Return the (x, y) coordinate for the center point of the cell that contains the specified text.  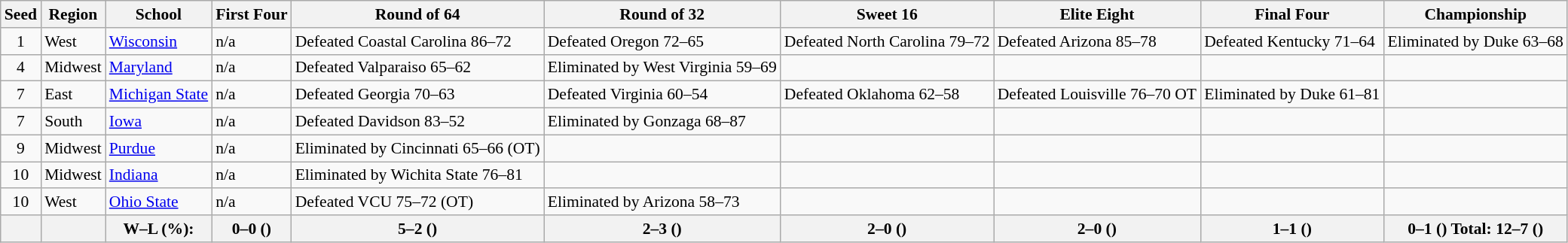
South (73, 122)
Eliminated by Cincinnati 65–66 (OT) (417, 148)
0–0 () (252, 229)
Defeated Valparaiso 65–62 (417, 68)
Round of 32 (662, 14)
5–2 () (417, 229)
Defeated Virginia 60–54 (662, 95)
Defeated Kentucky 71–64 (1291, 41)
Purdue (158, 148)
Eliminated by Gonzaga 68–87 (662, 122)
Eliminated by Duke 61–81 (1291, 95)
Defeated Oregon 72–65 (662, 41)
9 (21, 148)
Championship (1475, 14)
2–3 () (662, 229)
Defeated Georgia 70–63 (417, 95)
Ohio State (158, 202)
Round of 64 (417, 14)
Defeated Oklahoma 62–58 (888, 95)
Region (73, 14)
Defeated Louisville 76–70 OT (1097, 95)
1–1 () (1291, 229)
4 (21, 68)
Final Four (1291, 14)
Eliminated by Duke 63–68 (1475, 41)
Eliminated by Arizona 58–73 (662, 202)
Eliminated by West Virginia 59–69 (662, 68)
W–L (%): (158, 229)
Eliminated by Wichita State 76–81 (417, 175)
School (158, 14)
0–1 () Total: 12–7 () (1475, 229)
First Four (252, 14)
Defeated Arizona 85–78 (1097, 41)
Defeated VCU 75–72 (OT) (417, 202)
Wisconsin (158, 41)
Sweet 16 (888, 14)
Defeated Davidson 83–52 (417, 122)
East (73, 95)
Maryland (158, 68)
Seed (21, 14)
Iowa (158, 122)
Defeated North Carolina 79–72 (888, 41)
Defeated Coastal Carolina 86–72 (417, 41)
Elite Eight (1097, 14)
Michigan State (158, 95)
Indiana (158, 175)
1 (21, 41)
